Extract the [X, Y] coordinate from the center of the cell holding the provided text.  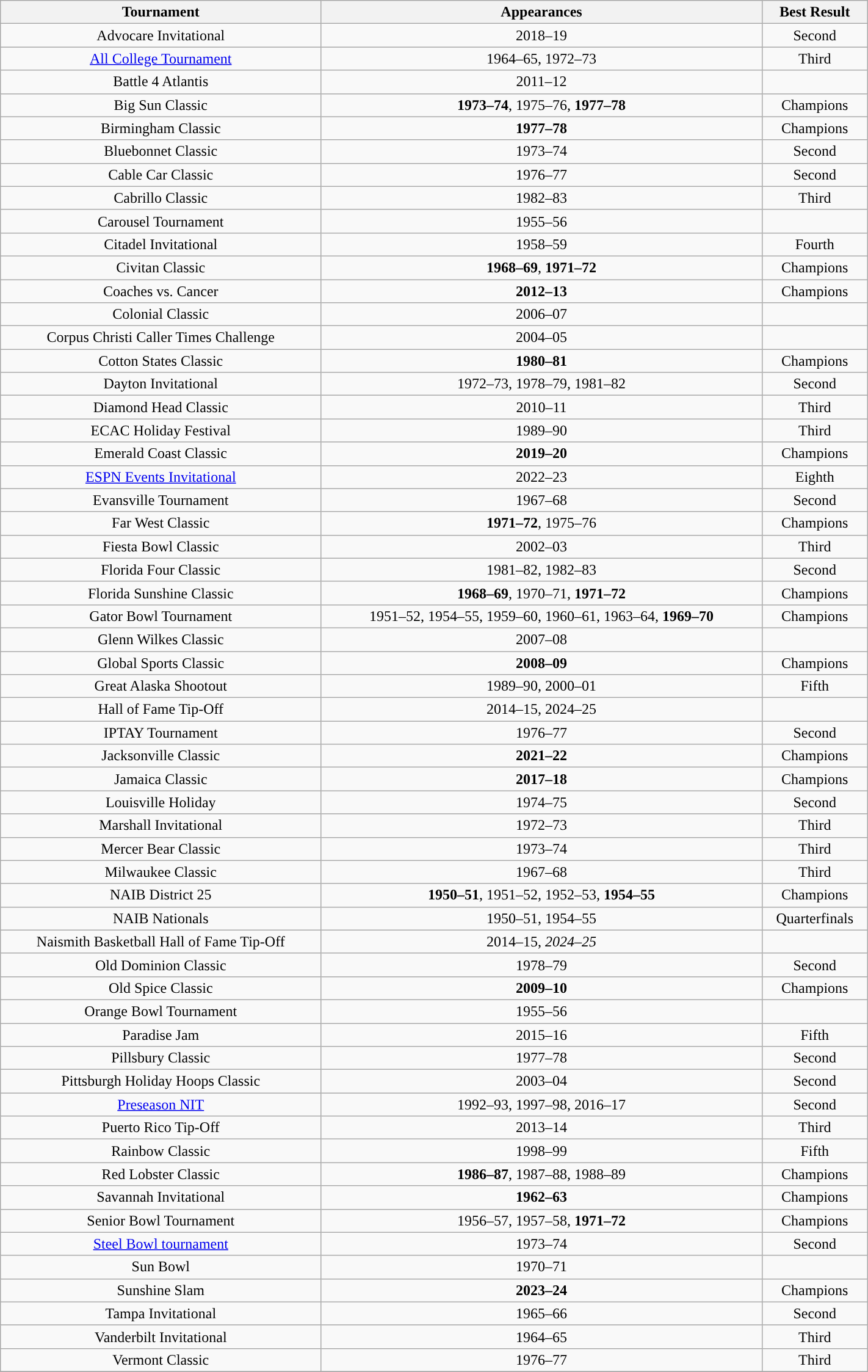
Old Spice Classic [161, 988]
Coaches vs. Cancer [161, 291]
2017–18 [541, 779]
Big Sun Classic [161, 105]
Marshall Invitational [161, 826]
1998–99 [541, 1151]
Glenn Wilkes Classic [161, 639]
IPTAY Tournament [161, 733]
Cotton States Classic [161, 361]
Florida Four Classic [161, 570]
Mercer Bear Classic [161, 849]
Citadel Invitational [161, 244]
2018–19 [541, 35]
2013–14 [541, 1128]
Appearances [541, 12]
Diamond Head Classic [161, 407]
Civitan Classic [161, 267]
Rainbow Classic [161, 1151]
Vanderbilt Invitational [161, 1337]
Carousel Tournament [161, 221]
1950–51, 1954–55 [541, 918]
ECAC Holiday Festival [161, 430]
2010–11 [541, 407]
1956–57, 1957–58, 1971–72 [541, 1221]
Great Alaska Shootout [161, 686]
Best Result [814, 12]
1950–51, 1951–52, 1952–53, 1954–55 [541, 895]
1982–83 [541, 198]
1965–66 [541, 1313]
1972–73 [541, 826]
Steel Bowl tournament [161, 1244]
1964–65 [541, 1337]
1978–79 [541, 965]
Louisville Holiday [161, 802]
1981–82, 1982–83 [541, 570]
2019–20 [541, 454]
Naismith Basketball Hall of Fame Tip-Off [161, 942]
Puerto Rico Tip-Off [161, 1128]
Savannah Invitational [161, 1197]
Milwaukee Classic [161, 872]
Corpus Christi Caller Times Challenge [161, 338]
Red Lobster Classic [161, 1174]
Pillsbury Classic [161, 1058]
Jamaica Classic [161, 779]
2011–12 [541, 82]
Hall of Fame Tip-Off [161, 710]
1962–63 [541, 1197]
Old Dominion Classic [161, 965]
Birmingham Classic [161, 128]
1989–90 [541, 430]
2021–22 [541, 756]
Cable Car Classic [161, 175]
1971–72, 1975–76 [541, 523]
Tampa Invitational [161, 1313]
Tournament [161, 12]
Evansville Tournament [161, 500]
Quarterfinals [814, 918]
2006–07 [541, 314]
Gator Bowl Tournament [161, 616]
2002–03 [541, 546]
ESPN Events Invitational [161, 477]
1964–65, 1972–73 [541, 59]
2004–05 [541, 338]
Preseason NIT [161, 1105]
Advocare Invitational [161, 35]
Paradise Jam [161, 1035]
1968–69, 1970–71, 1971–72 [541, 593]
Emerald Coast Classic [161, 454]
1980–81 [541, 361]
2009–10 [541, 988]
Orange Bowl Tournament [161, 1011]
Global Sports Classic [161, 662]
Senior Bowl Tournament [161, 1221]
1973–74, 1975–76, 1977–78 [541, 105]
2023–24 [541, 1290]
Battle 4 Atlantis [161, 82]
1958–59 [541, 244]
Bluebonnet Classic [161, 151]
1951–52, 1954–55, 1959–60, 1960–61, 1963–64, 1969–70 [541, 616]
Florida Sunshine Classic [161, 593]
1974–75 [541, 802]
Sun Bowl [161, 1267]
1970–71 [541, 1267]
Cabrillo Classic [161, 198]
Colonial Classic [161, 314]
1992–93, 1997–98, 2016–17 [541, 1105]
Jacksonville Classic [161, 756]
2007–08 [541, 639]
All College Tournament [161, 59]
Sunshine Slam [161, 1290]
Dayton Invitational [161, 384]
2008–09 [541, 662]
1989–90, 2000–01 [541, 686]
Vermont Classic [161, 1360]
Pittsburgh Holiday Hoops Classic [161, 1081]
Fiesta Bowl Classic [161, 546]
NAIB Nationals [161, 918]
Fourth [814, 244]
Eighth [814, 477]
NAIB District 25 [161, 895]
1972–73, 1978–79, 1981–82 [541, 384]
2015–16 [541, 1035]
1968–69, 1971–72 [541, 267]
2022–23 [541, 477]
2003–04 [541, 1081]
2012–13 [541, 291]
1986–87, 1987–88, 1988–89 [541, 1174]
Far West Classic [161, 523]
